For the text-containing cell, return its midpoint in (x, y) coordinate format. 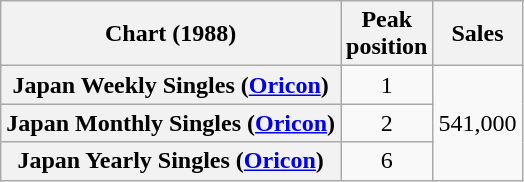
541,000 (478, 123)
1 (387, 85)
Chart (1988) (171, 34)
2 (387, 123)
6 (387, 161)
Sales (478, 34)
Peakposition (387, 34)
Japan Weekly Singles (Oricon) (171, 85)
Japan Yearly Singles (Oricon) (171, 161)
Japan Monthly Singles (Oricon) (171, 123)
